Pinpoint the cell where the given text exists, returning its (x, y) midpoint coordinate. 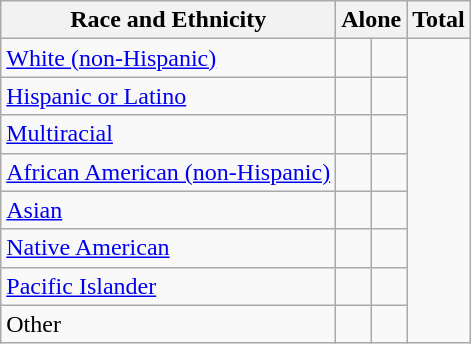
Other (168, 324)
Multiracial (168, 134)
Hispanic or Latino (168, 96)
Pacific Islander (168, 286)
Alone (372, 20)
Native American (168, 248)
White (non-Hispanic) (168, 58)
African American (non-Hispanic) (168, 172)
Asian (168, 210)
Total (439, 20)
Race and Ethnicity (168, 20)
